Output the (X, Y) coordinate of the center of the cell containing the given text.  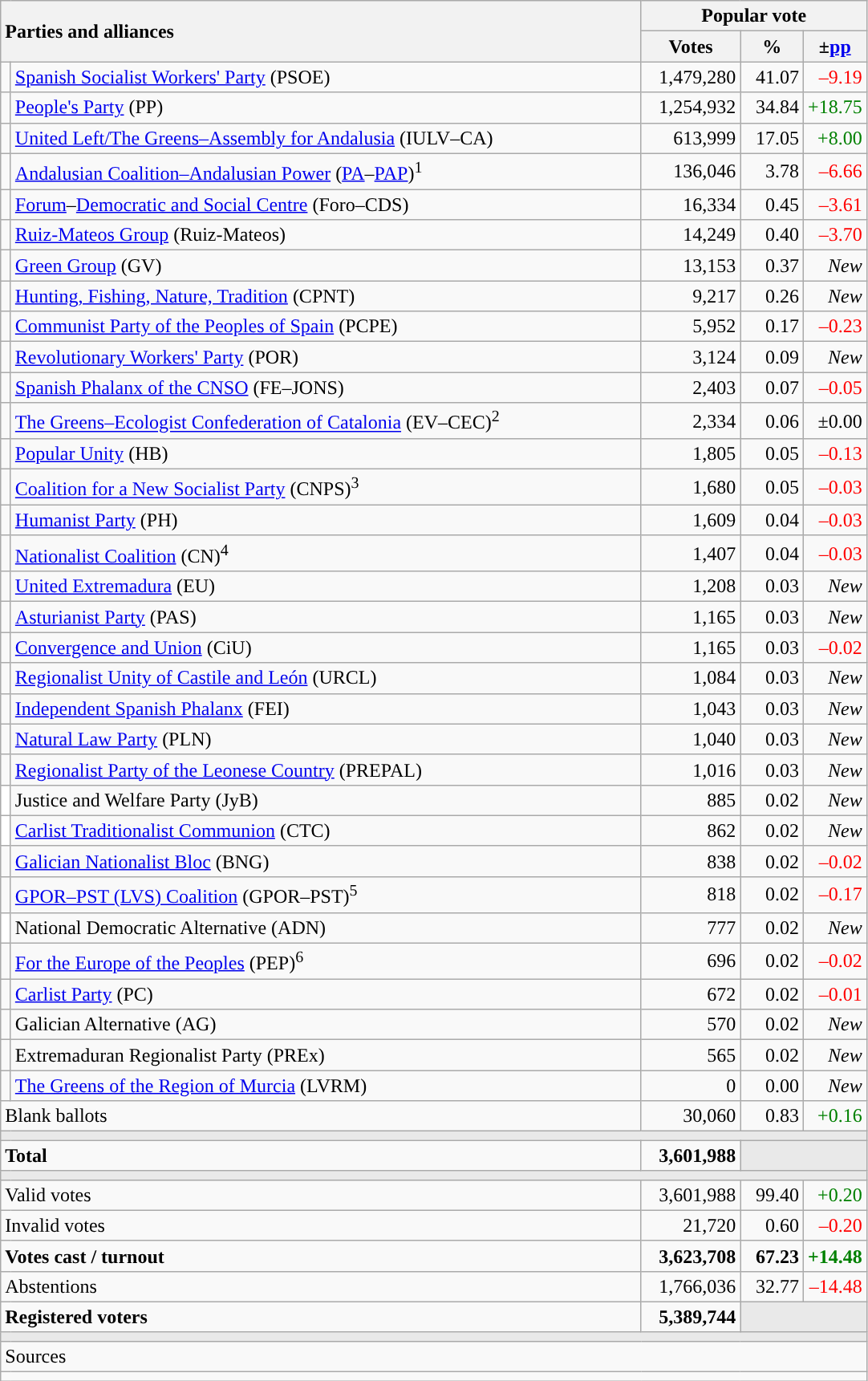
136,046 (691, 172)
Coalition for a New Socialist Party (CNPS)3 (326, 488)
0.07 (772, 388)
Justice and Welfare Party (JyB) (326, 800)
Carlist Traditionalist Communion (CTC) (326, 831)
Abstentions (321, 1286)
0.17 (772, 327)
Communist Party of the Peoples of Spain (PCPE) (326, 327)
1,805 (691, 454)
30,060 (691, 1116)
Hunting, Fishing, Nature, Tradition (CPNT) (326, 296)
–3.61 (834, 205)
Sources (433, 1357)
Blank ballots (321, 1116)
Regionalist Unity of Castile and León (URCL) (326, 678)
Forum–Democratic and Social Centre (Foro–CDS) (326, 205)
17.05 (772, 138)
+8.00 (834, 138)
Carlist Party (PC) (326, 994)
Galician Nationalist Bloc (BNG) (326, 861)
1,254,932 (691, 108)
Convergence and Union (CiU) (326, 648)
0.60 (772, 1225)
Valid votes (321, 1195)
2,403 (691, 388)
1,407 (691, 554)
Independent Spanish Phalanx (FEI) (326, 709)
–0.13 (834, 454)
613,999 (691, 138)
Registered voters (321, 1317)
570 (691, 1025)
885 (691, 800)
GPOR–PST (LVS) Coalition (GPOR–PST)5 (326, 894)
1,040 (691, 739)
0 (691, 1086)
Nationalist Coalition (CN)4 (326, 554)
Regionalist Party of the Leonese Country (PREPAL) (326, 770)
+18.75 (834, 108)
696 (691, 961)
21,720 (691, 1225)
United Extremadura (EU) (326, 587)
–0.20 (834, 1225)
The Greens of the Region of Murcia (LVRM) (326, 1086)
2,334 (691, 420)
818 (691, 894)
1,479,280 (691, 77)
777 (691, 928)
Green Group (GV) (326, 266)
5,952 (691, 327)
–0.05 (834, 388)
9,217 (691, 296)
0.37 (772, 266)
Total (321, 1156)
+14.48 (834, 1256)
1,208 (691, 587)
1,609 (691, 520)
16,334 (691, 205)
67.23 (772, 1256)
3,124 (691, 357)
Popular vote (754, 16)
Ruiz-Mateos Group (Ruiz-Mateos) (326, 235)
5,389,744 (691, 1317)
–14.48 (834, 1286)
Invalid votes (321, 1225)
1,084 (691, 678)
565 (691, 1055)
14,249 (691, 235)
% (772, 47)
1,680 (691, 488)
For the Europe of the Peoples (PEP)6 (326, 961)
34.84 (772, 108)
±pp (834, 47)
–3.70 (834, 235)
672 (691, 994)
0.26 (772, 296)
Andalusian Coalition–Andalusian Power (PA–PAP)1 (326, 172)
32.77 (772, 1286)
Asturianist Party (PAS) (326, 617)
0.83 (772, 1116)
Revolutionary Workers' Party (POR) (326, 357)
±0.00 (834, 420)
–6.66 (834, 172)
–0.23 (834, 327)
The Greens–Ecologist Confederation of Catalonia (EV–CEC)2 (326, 420)
Parties and alliances (321, 31)
838 (691, 861)
Galician Alternative (AG) (326, 1025)
Humanist Party (PH) (326, 520)
–0.17 (834, 894)
United Left/The Greens–Assembly for Andalusia (IULV–CA) (326, 138)
+0.20 (834, 1195)
1,043 (691, 709)
0.40 (772, 235)
13,153 (691, 266)
Votes cast / turnout (321, 1256)
1,016 (691, 770)
Extremaduran Regionalist Party (PREx) (326, 1055)
0.00 (772, 1086)
0.45 (772, 205)
National Democratic Alternative (ADN) (326, 928)
3.78 (772, 172)
–9.19 (834, 77)
Popular Unity (HB) (326, 454)
0.06 (772, 420)
Spanish Phalanx of the CNSO (FE–JONS) (326, 388)
Natural Law Party (PLN) (326, 739)
+0.16 (834, 1116)
Spanish Socialist Workers' Party (PSOE) (326, 77)
–0.01 (834, 994)
862 (691, 831)
41.07 (772, 77)
People's Party (PP) (326, 108)
3,623,708 (691, 1256)
0.09 (772, 357)
99.40 (772, 1195)
1,766,036 (691, 1286)
Votes (691, 47)
